Locate the cell with the specified text and output its [x, y] center coordinate. 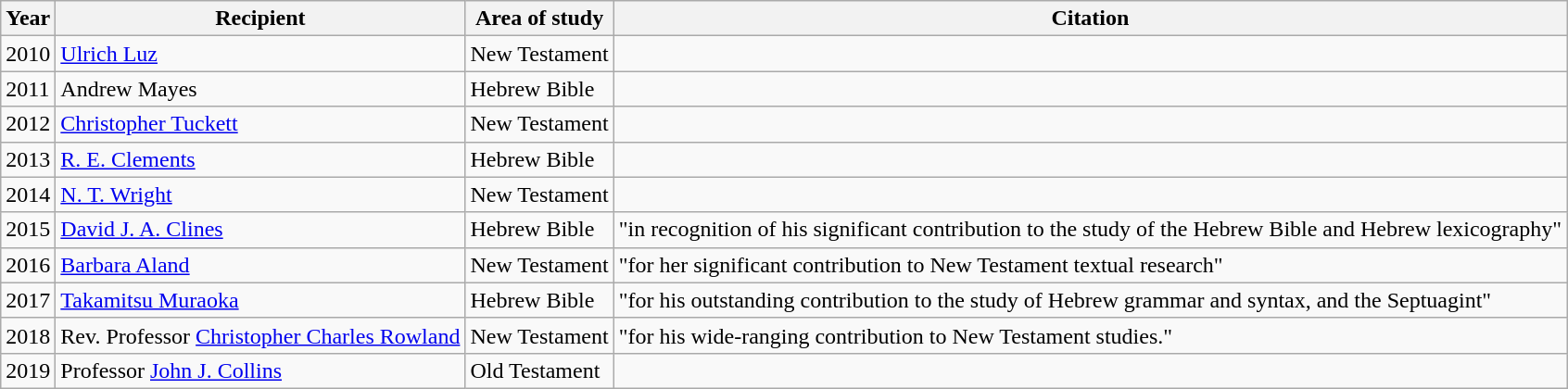
Old Testament [539, 370]
Rev. Professor Christopher Charles Rowland [260, 335]
"in recognition of his significant contribution to the study of the Hebrew Bible and Hebrew lexicography" [1090, 230]
Area of study [539, 19]
David J. A. Clines [260, 230]
2015 [28, 230]
"for his outstanding contribution to the study of Hebrew grammar and syntax, and the Septuagint" [1090, 300]
Ulrich Luz [260, 54]
N. T. Wright [260, 194]
2012 [28, 124]
"for her significant contribution to New Testament textual research" [1090, 265]
Andrew Mayes [260, 89]
2017 [28, 300]
Christopher Tuckett [260, 124]
2011 [28, 89]
2016 [28, 265]
Year [28, 19]
Recipient [260, 19]
Takamitsu Muraoka [260, 300]
"for his wide-ranging contribution to New Testament studies." [1090, 335]
2018 [28, 335]
2010 [28, 54]
2014 [28, 194]
Professor John J. Collins [260, 370]
2013 [28, 159]
R. E. Clements [260, 159]
Citation [1090, 19]
Barbara Aland [260, 265]
2019 [28, 370]
